Output the [X, Y] coordinate of the center of the cell containing the given text.  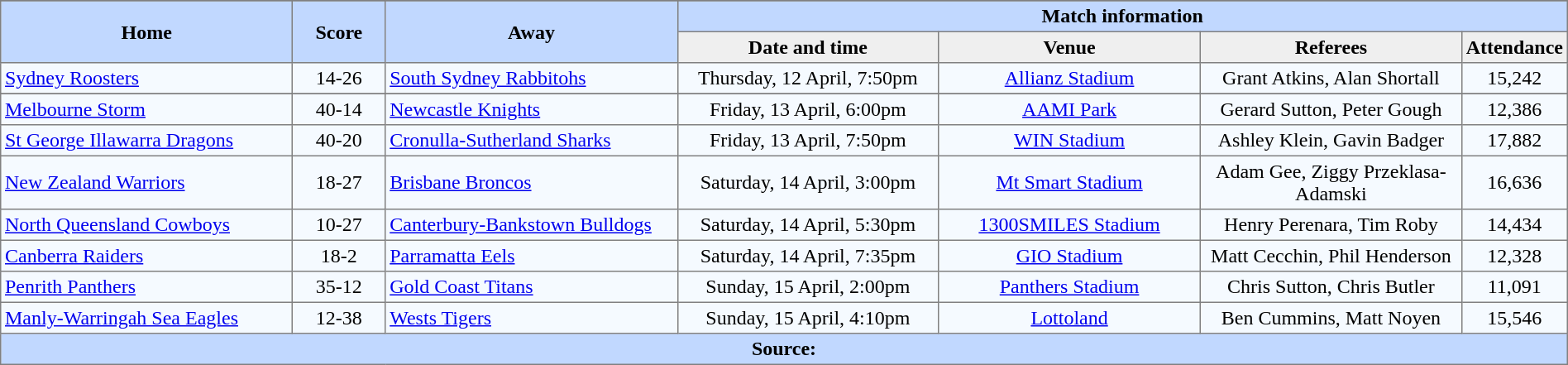
Away [531, 31]
AAMI Park [1070, 109]
40-14 [339, 109]
Lottoland [1070, 318]
12,328 [1514, 256]
Ben Cummins, Matt Noyen [1331, 318]
Score [339, 31]
1300SMILES Stadium [1070, 225]
Canterbury-Bankstown Bulldogs [531, 225]
Manly-Warringah Sea Eagles [147, 318]
Ashley Klein, Gavin Badger [1331, 141]
Saturday, 14 April, 5:30pm [808, 225]
12-38 [339, 318]
Matt Cecchin, Phil Henderson [1331, 256]
Grant Atkins, Alan Shortall [1331, 79]
14,434 [1514, 225]
Chris Sutton, Chris Butler [1331, 287]
12,386 [1514, 109]
Saturday, 14 April, 3:00pm [808, 182]
Penrith Panthers [147, 287]
Gerard Sutton, Peter Gough [1331, 109]
Adam Gee, Ziggy Przeklasa-Adamski [1331, 182]
Melbourne Storm [147, 109]
Canberra Raiders [147, 256]
Source: [784, 349]
Cronulla-Sutherland Sharks [531, 141]
Date and time [808, 47]
Venue [1070, 47]
35-12 [339, 287]
Friday, 13 April, 6:00pm [808, 109]
South Sydney Rabbitohs [531, 79]
Wests Tigers [531, 318]
18-2 [339, 256]
New Zealand Warriors [147, 182]
Thursday, 12 April, 7:50pm [808, 79]
Parramatta Eels [531, 256]
14-26 [339, 79]
Mt Smart Stadium [1070, 182]
Attendance [1514, 47]
Allianz Stadium [1070, 79]
Friday, 13 April, 7:50pm [808, 141]
Panthers Stadium [1070, 287]
Sunday, 15 April, 4:10pm [808, 318]
18-27 [339, 182]
Referees [1331, 47]
GIO Stadium [1070, 256]
Sydney Roosters [147, 79]
10-27 [339, 225]
17,882 [1514, 141]
Newcastle Knights [531, 109]
15,546 [1514, 318]
WIN Stadium [1070, 141]
15,242 [1514, 79]
Gold Coast Titans [531, 287]
North Queensland Cowboys [147, 225]
Henry Perenara, Tim Roby [1331, 225]
Match information [1122, 17]
Brisbane Broncos [531, 182]
16,636 [1514, 182]
40-20 [339, 141]
Saturday, 14 April, 7:35pm [808, 256]
Sunday, 15 April, 2:00pm [808, 287]
Home [147, 31]
11,091 [1514, 287]
St George Illawarra Dragons [147, 141]
